Locate the cell with the specified text and output its [x, y] center coordinate. 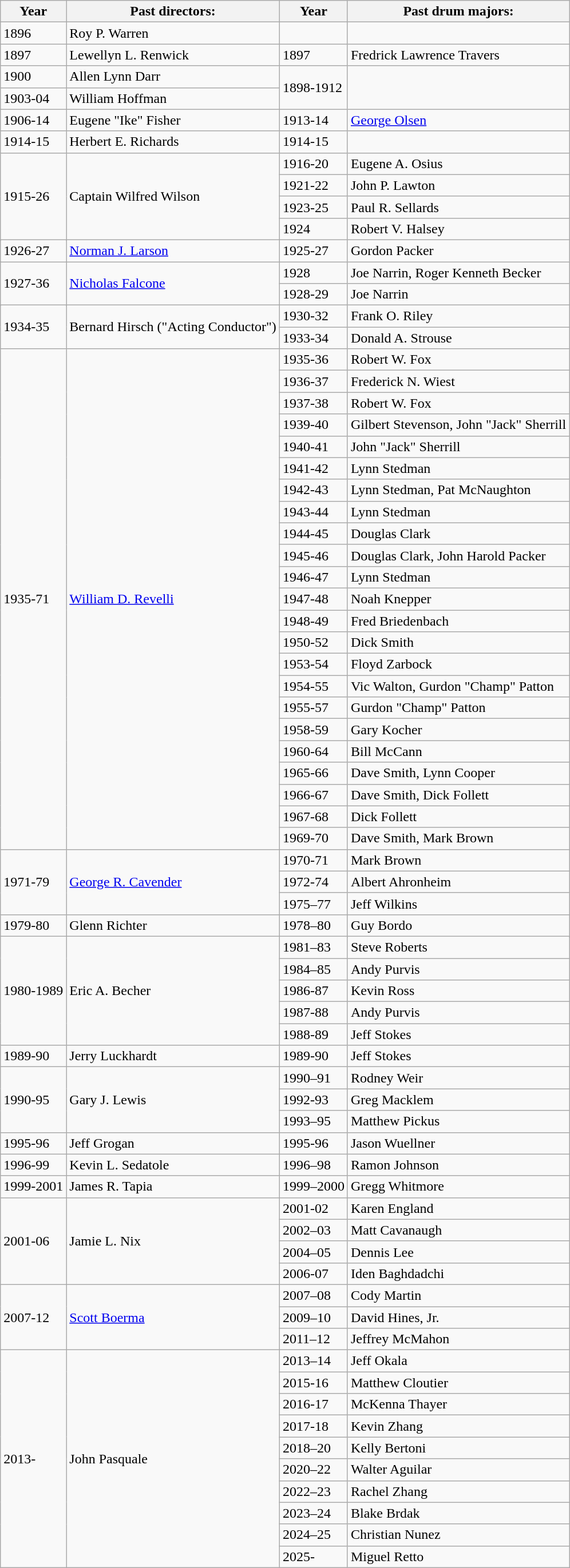
1944-45 [314, 534]
1980-1989 [33, 990]
2022–23 [314, 1491]
Herbert E. Richards [173, 142]
Cody Martin [458, 1295]
1936-37 [314, 381]
1915-26 [33, 196]
1958-59 [314, 730]
Eugene A. Osius [458, 164]
1996-99 [33, 1165]
Mark Brown [458, 860]
Jerry Luckhardt [173, 1056]
1947-48 [314, 599]
1990–91 [314, 1078]
Greg Macklem [458, 1100]
Fredrick Lawrence Travers [458, 55]
Kelly Bertoni [458, 1448]
Dave Smith, Dick Follett [458, 795]
Rachel Zhang [458, 1491]
Dave Smith, Lynn Cooper [458, 773]
2013- [33, 1459]
Albert Ahronheim [458, 882]
Jeff Grogan [173, 1143]
Dick Smith [458, 643]
Douglas Clark, John Harold Packer [458, 555]
Vic Walton, Gurdon "Champ" Patton [458, 686]
1898-1912 [314, 87]
Gordon Packer [458, 250]
1981–83 [314, 947]
1941-42 [314, 468]
1900 [33, 77]
1992-93 [314, 1100]
1988-89 [314, 1034]
1966-67 [314, 795]
Captain Wilfred Wilson [173, 196]
1986-87 [314, 991]
1971-79 [33, 882]
2007-12 [33, 1317]
1978–80 [314, 925]
2007–08 [314, 1295]
Glenn Richter [173, 925]
David Hines, Jr. [458, 1317]
Blake Brdak [458, 1513]
Fred Briedenbach [458, 620]
Jason Wuellner [458, 1143]
Gary J. Lewis [173, 1100]
Steve Roberts [458, 947]
George Olsen [458, 120]
Dick Follett [458, 817]
Jeffrey McMahon [458, 1339]
1923-25 [314, 207]
Lynn Stedman, Pat McNaughton [458, 490]
1940-41 [314, 447]
McKenna Thayer [458, 1404]
2024–25 [314, 1535]
2020–22 [314, 1470]
Lewellyn L. Renwick [173, 55]
1927-36 [33, 284]
1916-20 [314, 164]
Floyd Zarbock [458, 664]
John Pasquale [173, 1459]
1896 [33, 33]
1928-29 [314, 295]
Gary Kocher [458, 730]
Bernard Hirsch ("Acting Conductor") [173, 327]
Rodney Weir [458, 1078]
Walter Aguilar [458, 1470]
James R. Tapia [173, 1187]
Past drum majors: [458, 11]
Paul R. Sellards [458, 207]
Scott Boerma [173, 1317]
Guy Bordo [458, 925]
1999-2001 [33, 1187]
Bill McCann [458, 751]
1993–95 [314, 1121]
Miguel Retto [458, 1557]
2018–20 [314, 1448]
Robert V. Halsey [458, 229]
2004–05 [314, 1252]
1996–98 [314, 1165]
John "Jack" Sherrill [458, 447]
1979-80 [33, 925]
Jeff Okala [458, 1361]
Matt Cavanaugh [458, 1230]
1933-34 [314, 338]
Ramon Johnson [458, 1165]
1935-36 [314, 360]
1926-27 [33, 250]
2001-02 [314, 1208]
1934-35 [33, 327]
Noah Knepper [458, 599]
Douglas Clark [458, 534]
1967-68 [314, 817]
1913-14 [314, 120]
George R. Cavender [173, 882]
Norman J. Larson [173, 250]
1937-38 [314, 403]
Jeff Wilkins [458, 904]
2009–10 [314, 1317]
1950-52 [314, 643]
1939-40 [314, 425]
Eric A. Becher [173, 990]
William Hoffman [173, 98]
2011–12 [314, 1339]
Karen England [458, 1208]
Allen Lynn Darr [173, 77]
Gregg Whitmore [458, 1187]
1953-54 [314, 664]
1969-70 [314, 838]
Joe Narrin, Roger Kenneth Becker [458, 273]
1930-32 [314, 316]
1945-46 [314, 555]
Kevin L. Sedatole [173, 1165]
Dennis Lee [458, 1252]
1906-14 [33, 120]
2025- [314, 1557]
Gurdon "Champ" Patton [458, 708]
1975–77 [314, 904]
Matthew Cloutier [458, 1383]
Donald A. Strouse [458, 338]
Past directors: [173, 11]
Kevin Zhang [458, 1426]
1942-43 [314, 490]
Roy P. Warren [173, 33]
2002–03 [314, 1230]
Frederick N. Wiest [458, 381]
1924 [314, 229]
William D. Revelli [173, 599]
Iden Baghdadchi [458, 1273]
Gilbert Stevenson, John "Jack" Sherrill [458, 425]
2013–14 [314, 1361]
2016-17 [314, 1404]
1955-57 [314, 708]
1965-66 [314, 773]
1928 [314, 273]
1921-22 [314, 185]
2015-16 [314, 1383]
Frank O. Riley [458, 316]
Kevin Ross [458, 991]
2006-07 [314, 1273]
1972-74 [314, 882]
1999–2000 [314, 1187]
Joe Narrin [458, 295]
1948-49 [314, 620]
1984–85 [314, 969]
1970-71 [314, 860]
2001-06 [33, 1241]
1935-71 [33, 599]
2023–24 [314, 1513]
2017-18 [314, 1426]
John P. Lawton [458, 185]
1946-47 [314, 577]
Jamie L. Nix [173, 1241]
1954-55 [314, 686]
1943-44 [314, 512]
1990-95 [33, 1100]
Nicholas Falcone [173, 284]
1903-04 [33, 98]
1925-27 [314, 250]
Christian Nunez [458, 1535]
Dave Smith, Mark Brown [458, 838]
Matthew Pickus [458, 1121]
1987-88 [314, 1013]
Eugene "Ike" Fisher [173, 120]
1960-64 [314, 751]
